Capture the cell that displays the provided text and extract its (x, y) central coordinate. 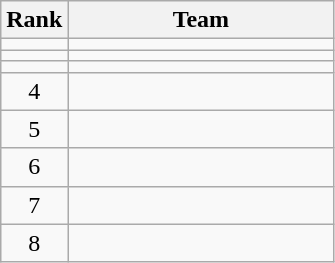
6 (34, 167)
8 (34, 243)
5 (34, 129)
7 (34, 205)
4 (34, 91)
Team (201, 20)
Rank (34, 20)
